Detect which cell encompasses the target text, then output its (X, Y) center coordinate. 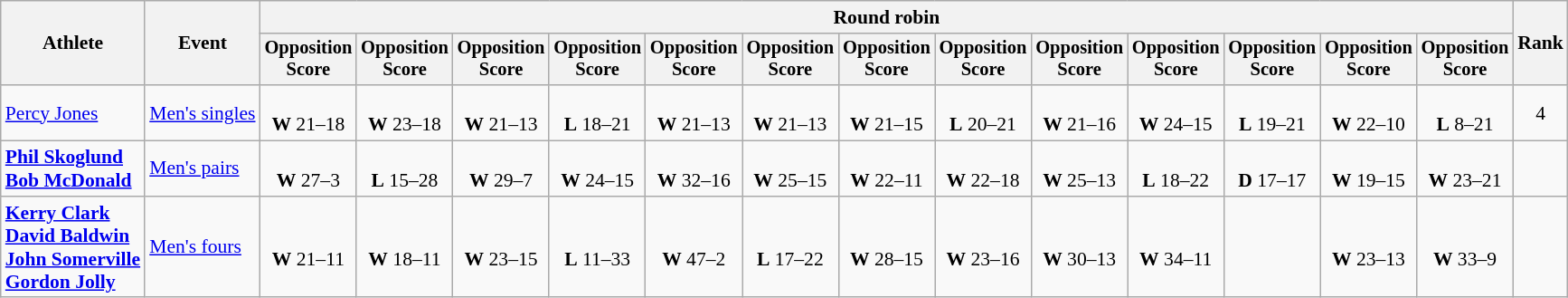
W 23–13 (1369, 247)
L 11–33 (597, 247)
Rank (1541, 43)
W 30–13 (1080, 247)
Men's singles (203, 112)
W 25–13 (1080, 168)
W 29–7 (501, 168)
L 15–28 (405, 168)
4 (1541, 112)
L 8–21 (1465, 112)
Athlete (72, 43)
W 18–11 (405, 247)
Event (203, 43)
W 33–9 (1465, 247)
W 21–11 (309, 247)
Percy Jones (72, 112)
W 23–16 (984, 247)
W 47–2 (694, 247)
W 22–10 (1369, 112)
Men's pairs (203, 168)
L 20–21 (984, 112)
W 22–11 (886, 168)
Phil SkoglundBob McDonald (72, 168)
W 27–3 (309, 168)
W 21–16 (1080, 112)
W 23–21 (1465, 168)
W 23–15 (501, 247)
W 23–18 (405, 112)
L 18–21 (597, 112)
Round robin (887, 17)
W 21–15 (886, 112)
Men's fours (203, 247)
L 18–22 (1176, 168)
L 19–21 (1271, 112)
W 28–15 (886, 247)
W 32–16 (694, 168)
W 34–11 (1176, 247)
D 17–17 (1271, 168)
W 19–15 (1369, 168)
Kerry ClarkDavid BaldwinJohn SomervilleGordon Jolly (72, 247)
W 21–18 (309, 112)
W 22–18 (984, 168)
L 17–22 (790, 247)
W 25–15 (790, 168)
